Locate the cell with the specified text and output its [X, Y] center coordinate. 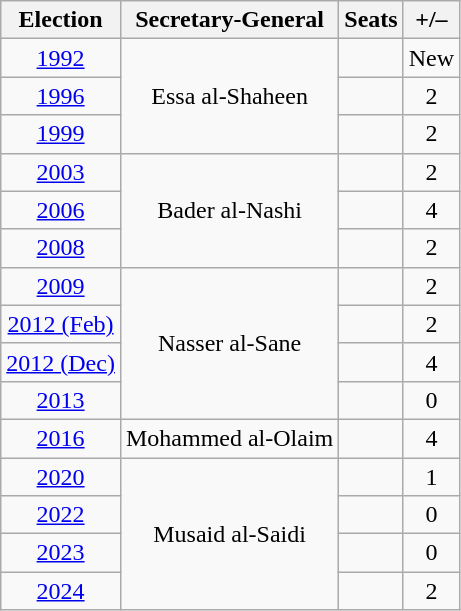
Nasser al-Sane [229, 343]
Musaid al-Saidi [229, 534]
2016 [61, 438]
1996 [61, 96]
1992 [61, 58]
2022 [61, 515]
2006 [61, 210]
Mohammed al-Olaim [229, 438]
Secretary-General [229, 20]
2023 [61, 553]
1999 [61, 134]
+/– [431, 20]
1 [431, 477]
Election [61, 20]
Essa al-Shaheen [229, 96]
2020 [61, 477]
New [431, 58]
2012 (Dec) [61, 362]
2013 [61, 400]
Bader al-Nashi [229, 210]
2003 [61, 172]
2009 [61, 286]
2012 (Feb) [61, 324]
2024 [61, 591]
Seats [371, 20]
2008 [61, 248]
